Determine the [X, Y] coordinate at the center of the cell enclosing the given text.  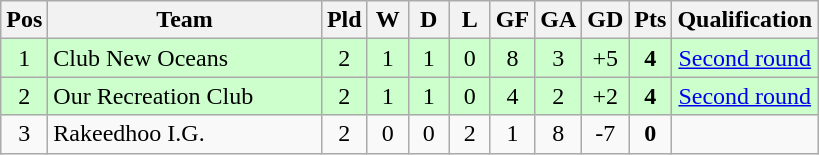
GA [558, 20]
Pts [650, 20]
Our Recreation Club [185, 96]
D [428, 20]
Pos [24, 20]
+2 [606, 96]
+5 [606, 58]
Team [185, 20]
Qualification [745, 20]
Rakeedhoo I.G. [185, 134]
L [470, 20]
GD [606, 20]
W [388, 20]
Pld [344, 20]
GF [512, 20]
-7 [606, 134]
Club New Oceans [185, 58]
